Scan for the cell matching the given text and deliver its (X, Y) coordinate at center. 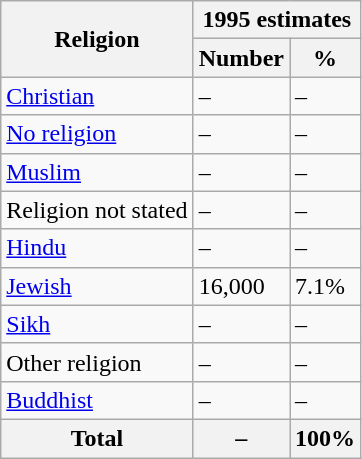
100% (326, 438)
Christian (97, 96)
Buddhist (97, 400)
Religion not stated (97, 210)
1995 estimates (276, 20)
Number (241, 58)
Muslim (97, 172)
No religion (97, 134)
% (326, 58)
Sikh (97, 324)
Total (97, 438)
16,000 (241, 286)
Religion (97, 39)
7.1% (326, 286)
Hindu (97, 248)
Other religion (97, 362)
Jewish (97, 286)
